Return the [x, y] coordinate for the center point of the cell that contains the specified text.  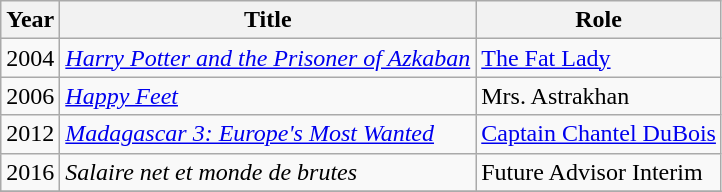
Madagascar 3: Europe's Most Wanted [268, 134]
Harry Potter and the Prisoner of Azkaban [268, 58]
2004 [30, 58]
2006 [30, 96]
2016 [30, 172]
Future Advisor Interim [599, 172]
Salaire net et monde de brutes [268, 172]
Year [30, 20]
Captain Chantel DuBois [599, 134]
Happy Feet [268, 96]
Mrs. Astrakhan [599, 96]
2012 [30, 134]
The Fat Lady [599, 58]
Title [268, 20]
Role [599, 20]
